Extract the (x, y) coordinate from the center of the cell holding the provided text.  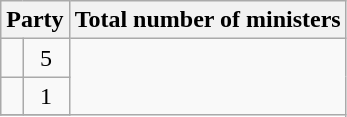
Party (35, 20)
Total number of ministers (208, 20)
5 (46, 58)
1 (46, 96)
